Detect which cell encompasses the target text, then output its [X, Y] center coordinate. 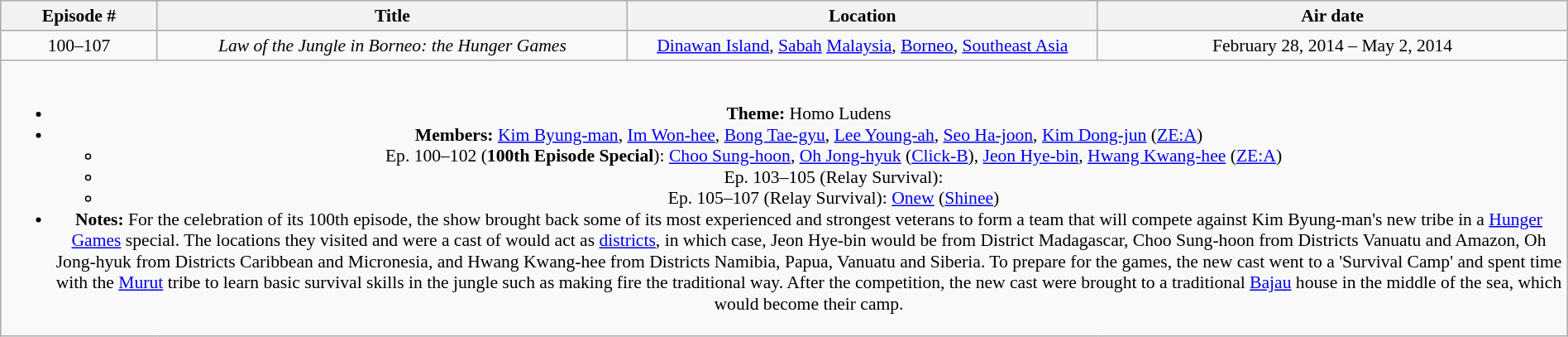
Title [392, 16]
Law of the Jungle in Borneo: the Hunger Games [392, 46]
Dinawan Island, Sabah Malaysia, Borneo, Southeast Asia [863, 46]
100–107 [79, 46]
Location [863, 16]
Episode # [79, 16]
February 28, 2014 – May 2, 2014 [1332, 46]
Air date [1332, 16]
